For the text-containing cell, return its midpoint in [X, Y] coordinate format. 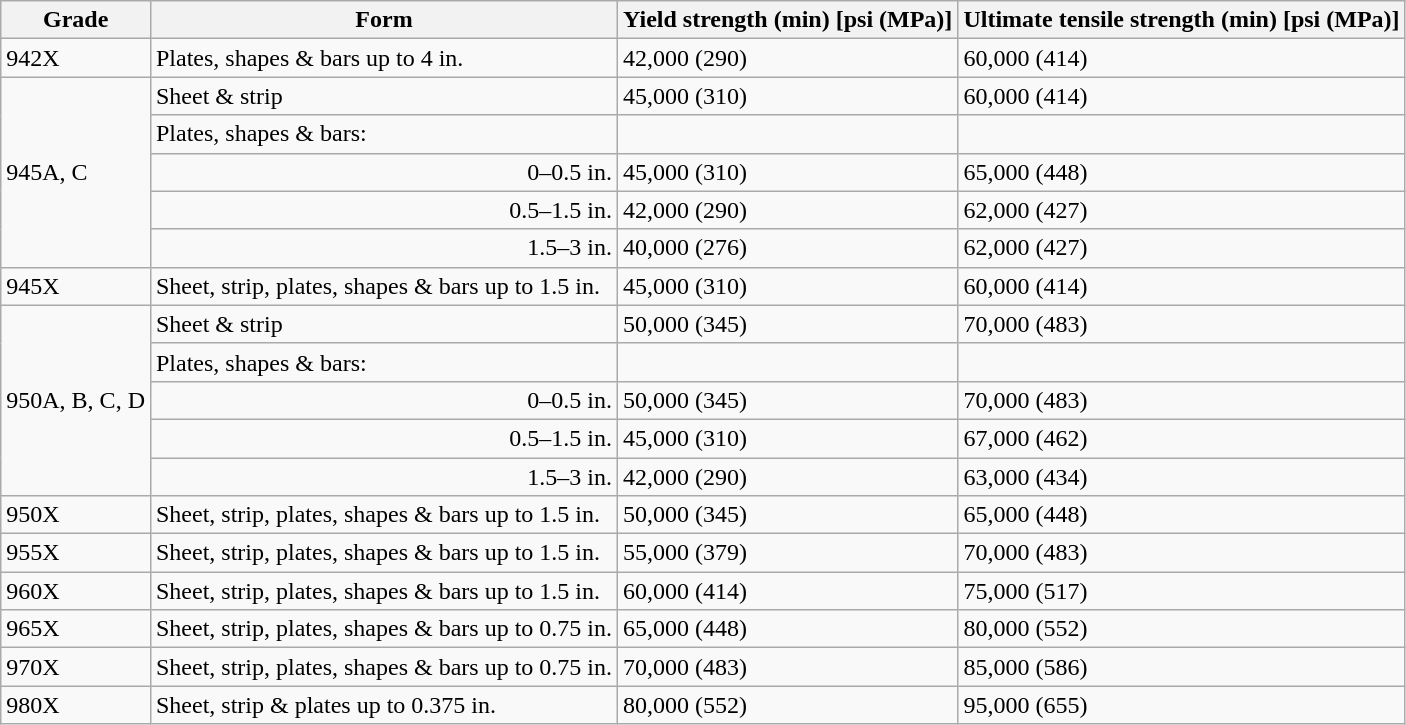
980X [76, 705]
965X [76, 629]
63,000 (434) [1182, 477]
Grade [76, 20]
945A, C [76, 172]
955X [76, 553]
75,000 (517) [1182, 591]
Ultimate tensile strength (min) [psi (MPa)] [1182, 20]
970X [76, 667]
67,000 (462) [1182, 438]
950X [76, 515]
40,000 (276) [788, 248]
55,000 (379) [788, 553]
960X [76, 591]
942X [76, 58]
950A, B, C, D [76, 400]
Yield strength (min) [psi (MPa)] [788, 20]
945X [76, 286]
Sheet, strip & plates up to 0.375 in. [384, 705]
95,000 (655) [1182, 705]
Form [384, 20]
85,000 (586) [1182, 667]
Plates, shapes & bars up to 4 in. [384, 58]
